Output the [X, Y] coordinate of the center of the cell containing the given text.  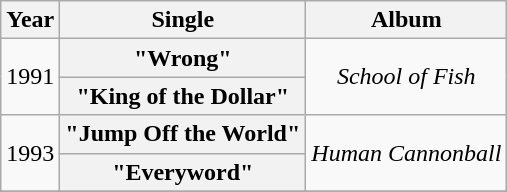
"Jump Off the World" [183, 134]
Album [406, 20]
1991 [30, 77]
"King of the Dollar" [183, 96]
Human Cannonball [406, 153]
1993 [30, 153]
"Everyword" [183, 172]
School of Fish [406, 77]
Single [183, 20]
"Wrong" [183, 58]
Year [30, 20]
